Capture the cell that displays the provided text and extract its (X, Y) central coordinate. 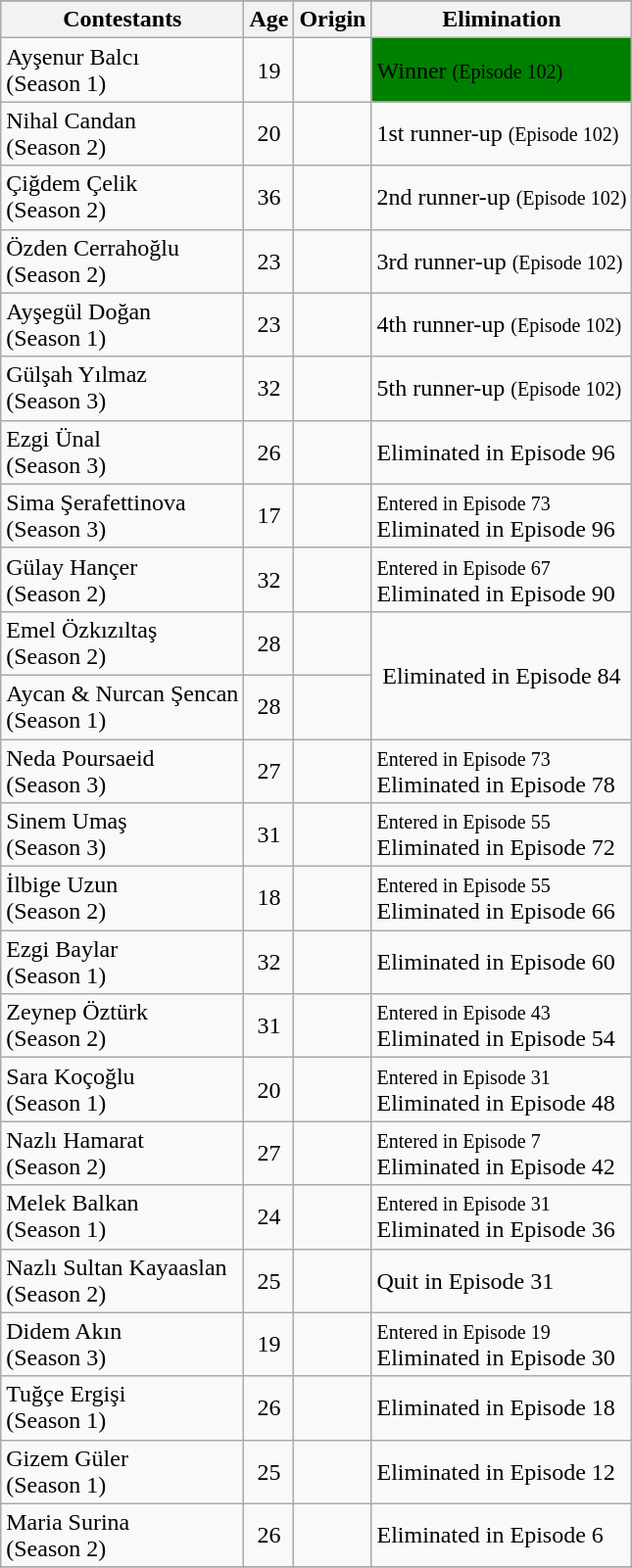
Ayşenur Balcı(Season 1) (122, 71)
Entered in Episode 55 Eliminated in Episode 66 (502, 899)
Entered in Episode 19 Eliminated in Episode 30 (502, 1344)
Ayşegül Doğan(Season 1) (122, 325)
36 (268, 198)
Çiğdem Çelik(Season 2) (122, 198)
Entered in Episode 55 Eliminated in Episode 72 (502, 834)
Tuğçe Ergişi(Season 1) (122, 1408)
Ezgi Baylar(Season 1) (122, 962)
Sima Şerafettinova(Season 3) (122, 515)
Aycan & Nurcan Şencan(Season 1) (122, 707)
Entered in Episode 31 Eliminated in Episode 36 (502, 1216)
Eliminated in Episode 12 (502, 1471)
Entered in Episode 43 Eliminated in Episode 54 (502, 1026)
Eliminated in Episode 96 (502, 452)
Eliminated in Episode 60 (502, 962)
Eliminated in Episode 84 (502, 675)
İlbige Uzun(Season 2) (122, 899)
Age (268, 20)
Gülşah Yılmaz(Season 3) (122, 388)
Elimination (502, 20)
3rd runner-up (Episode 102) (502, 261)
Nazlı Hamarat(Season 2) (122, 1154)
Contestants (122, 20)
Gizem Güler(Season 1) (122, 1471)
Winner (Episode 102) (502, 71)
2nd runner-up (Episode 102) (502, 198)
4th runner-up (Episode 102) (502, 325)
18 (268, 899)
Nihal Candan(Season 2) (122, 133)
24 (268, 1216)
5th runner-up (Episode 102) (502, 388)
Entered in Episode 7 Eliminated in Episode 42 (502, 1154)
Melek Balkan(Season 1) (122, 1216)
Entered in Episode 67 Eliminated in Episode 90 (502, 580)
Eliminated in Episode 18 (502, 1408)
Entered in Episode 73 Eliminated in Episode 78 (502, 770)
Özden Cerrahoğlu(Season 2) (122, 261)
Ezgi Ünal(Season 3) (122, 452)
Didem Akın(Season 3) (122, 1344)
Origin (333, 20)
Emel Özkızıltaş(Season 2) (122, 642)
Maria Surina(Season 2) (122, 1536)
17 (268, 515)
Nazlı Sultan Kayaaslan(Season 2) (122, 1281)
Zeynep Öztürk(Season 2) (122, 1026)
Entered in Episode 73 Eliminated in Episode 96 (502, 515)
Sinem Umaş(Season 3) (122, 834)
Quit in Episode 31 (502, 1281)
Entered in Episode 31 Eliminated in Episode 48 (502, 1089)
Gülay Hançer(Season 2) (122, 580)
1st runner-up (Episode 102) (502, 133)
Sara Koçoğlu(Season 1) (122, 1089)
Eliminated in Episode 6 (502, 1536)
Neda Poursaeid(Season 3) (122, 770)
